Extract the (X, Y) coordinate from the center of the cell holding the provided text.  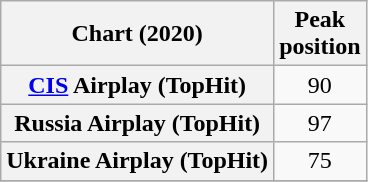
CIS Airplay (TopHit) (138, 85)
Peakposition (320, 34)
Russia Airplay (TopHit) (138, 123)
Ukraine Airplay (TopHit) (138, 161)
90 (320, 85)
Chart (2020) (138, 34)
97 (320, 123)
75 (320, 161)
